Identify which cell holds the provided text, then report its (x, y) central coordinate. 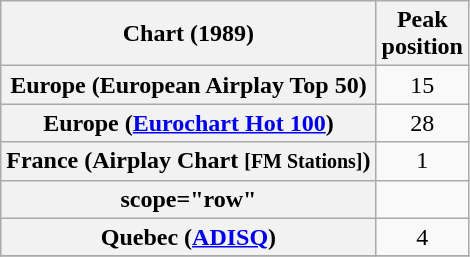
scope="row" (188, 199)
France (Airplay Chart [FM Stations]) (188, 161)
Quebec (ADISQ) (188, 237)
Peakposition (422, 34)
Europe (Eurochart Hot 100) (188, 123)
Europe (European Airplay Top 50) (188, 85)
15 (422, 85)
1 (422, 161)
28 (422, 123)
4 (422, 237)
Chart (1989) (188, 34)
